Return the [X, Y] coordinate for the center point of the cell that contains the specified text.  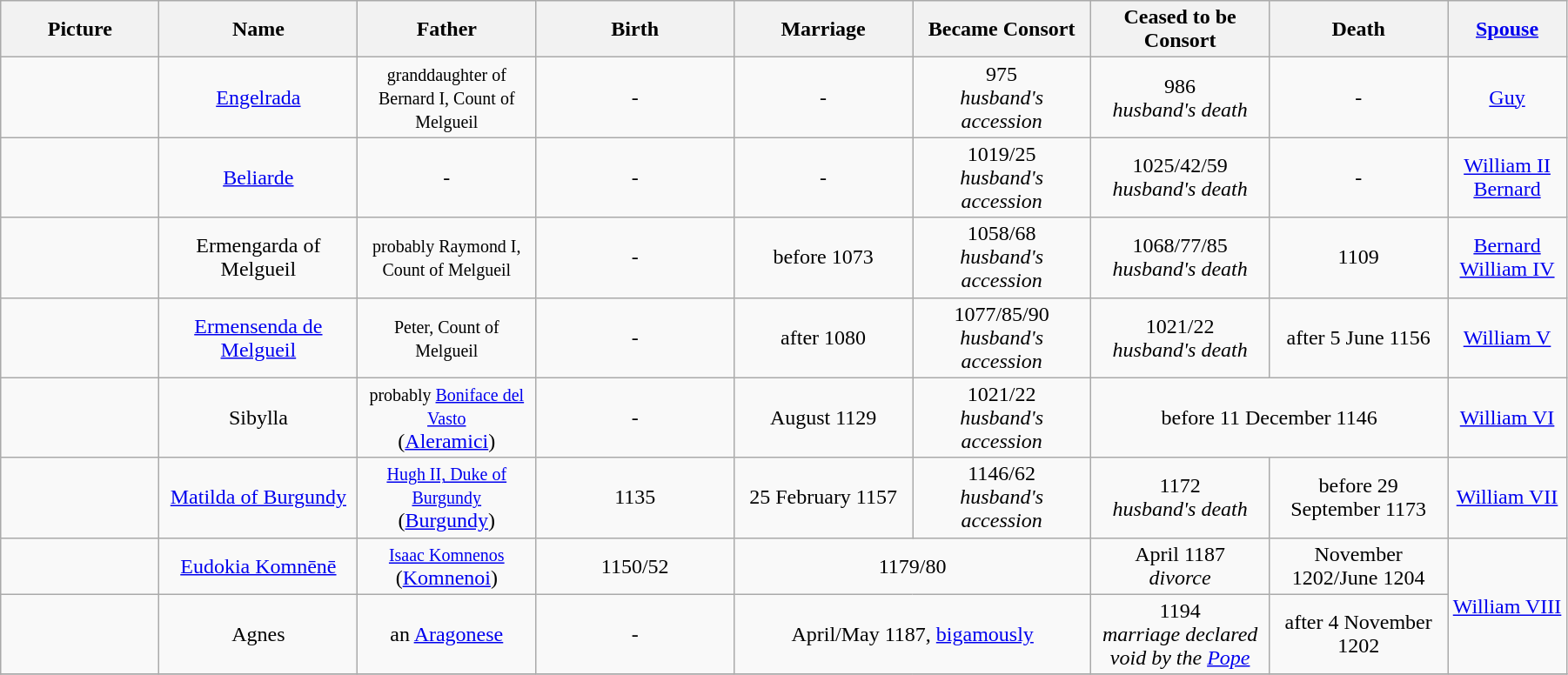
before 29 September 1173 [1359, 498]
Became Consort [1002, 30]
25 February 1157 [823, 498]
1058/68husband's accession [1002, 257]
April 1187divorce [1180, 565]
1068/77/85husband's death [1180, 257]
before 1073 [823, 257]
Ceased to be Consort [1180, 30]
Eudokia Komnēnē [258, 565]
1077/85/90husband's accession [1002, 337]
1021/22husband's death [1180, 337]
Ermensenda de Melgueil [258, 337]
probably Raymond I, Count of Melgueil [447, 257]
1021/22husband's accession [1002, 418]
Beliarde [258, 177]
Matilda of Burgundy [258, 498]
granddaughter of Bernard I, Count of Melgueil [447, 97]
986husband's death [1180, 97]
Engelrada [258, 97]
Marriage [823, 30]
1135 [635, 498]
Father [447, 30]
1172husband's death [1180, 498]
1109 [1359, 257]
William VIII [1507, 605]
an Aragonese [447, 634]
1019/25husband's accession [1002, 177]
Guy [1507, 97]
1194marriage declared void by the Pope [1180, 634]
April/May 1187, bigamously [913, 634]
1146/62husband's accession [1002, 498]
before 11 December 1146 [1270, 418]
William VI [1507, 418]
probably Boniface del Vasto (Aleramici) [447, 418]
William II Bernard [1507, 177]
Name [258, 30]
Bernard William IV [1507, 257]
975husband's accession [1002, 97]
Birth [635, 30]
August 1129 [823, 418]
Picture [80, 30]
1025/42/59husband's death [1180, 177]
Isaac Komnenos (Komnenoi) [447, 565]
after 1080 [823, 337]
November 1202/June 1204 [1359, 565]
William V [1507, 337]
after 4 November 1202 [1359, 634]
1150/52 [635, 565]
Sibylla [258, 418]
after 5 June 1156 [1359, 337]
Peter, Count of Melgueil [447, 337]
Ermengarda of Melgueil [258, 257]
Hugh II, Duke of Burgundy (Burgundy) [447, 498]
Death [1359, 30]
Agnes [258, 634]
Spouse [1507, 30]
1179/80 [913, 565]
William VII [1507, 498]
